Locate the cell with the specified text and output its [X, Y] center coordinate. 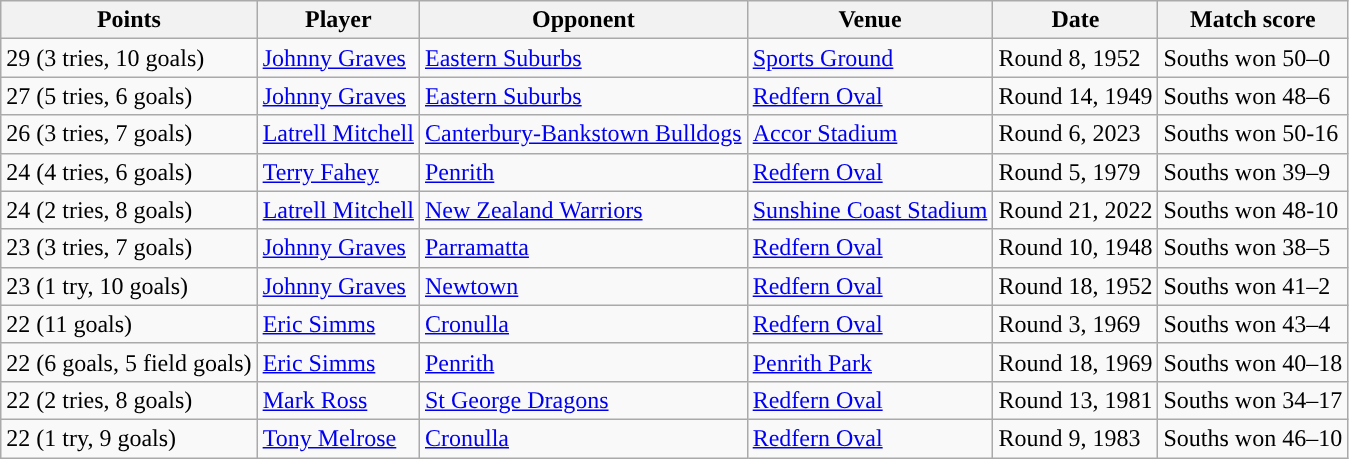
Venue [870, 20]
Canterbury-Bankstown Bulldogs [583, 134]
Round 13, 1981 [1076, 400]
Souths won 50-16 [1253, 134]
26 (3 tries, 7 goals) [129, 134]
29 (3 tries, 10 goals) [129, 58]
Match score [1253, 20]
Parramatta [583, 248]
Opponent [583, 20]
Sports Ground [870, 58]
Terry Fahey [338, 172]
Round 14, 1949 [1076, 96]
Tony Melrose [338, 438]
23 (1 try, 10 goals) [129, 286]
Round 10, 1948 [1076, 248]
24 (4 tries, 6 goals) [129, 172]
Round 3, 1969 [1076, 324]
Round 21, 2022 [1076, 210]
Souths won 41–2 [1253, 286]
Souths won 34–17 [1253, 400]
New Zealand Warriors [583, 210]
Date [1076, 20]
Souths won 38–5 [1253, 248]
Souths won 48–6 [1253, 96]
22 (11 goals) [129, 324]
Souths won 50–0 [1253, 58]
22 (2 tries, 8 goals) [129, 400]
Souths won 40–18 [1253, 362]
Round 6, 2023 [1076, 134]
22 (1 try, 9 goals) [129, 438]
Round 5, 1979 [1076, 172]
Round 18, 1952 [1076, 286]
Souths won 48-10 [1253, 210]
Mark Ross [338, 400]
Souths won 39–9 [1253, 172]
Accor Stadium [870, 134]
Newtown [583, 286]
24 (2 tries, 8 goals) [129, 210]
Souths won 43–4 [1253, 324]
22 (6 goals, 5 field goals) [129, 362]
St George Dragons [583, 400]
Souths won 46–10 [1253, 438]
Round 8, 1952 [1076, 58]
23 (3 tries, 7 goals) [129, 248]
27 (5 tries, 6 goals) [129, 96]
Round 18, 1969 [1076, 362]
Points [129, 20]
Sunshine Coast Stadium [870, 210]
Penrith Park [870, 362]
Player [338, 20]
Round 9, 1983 [1076, 438]
